Extract the [x, y] coordinate from the center of the cell holding the provided text.  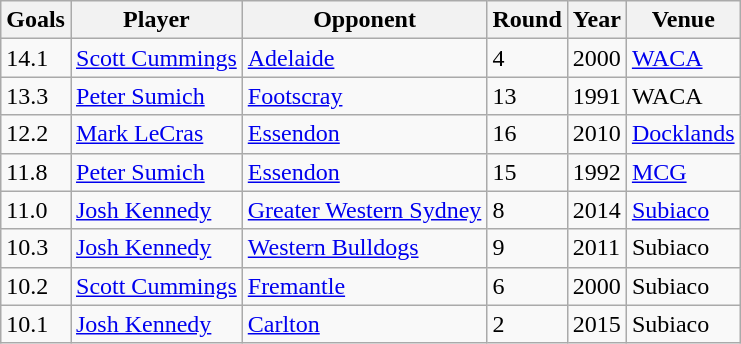
Year [596, 20]
11.8 [36, 172]
10.2 [36, 286]
Venue [683, 20]
Round [527, 20]
Western Bulldogs [364, 248]
1992 [596, 172]
2014 [596, 210]
2015 [596, 324]
Carlton [364, 324]
Player [156, 20]
6 [527, 286]
1991 [596, 96]
9 [527, 248]
8 [527, 210]
16 [527, 134]
2011 [596, 248]
10.1 [36, 324]
Greater Western Sydney [364, 210]
12.2 [36, 134]
Adelaide [364, 58]
Footscray [364, 96]
13.3 [36, 96]
Goals [36, 20]
2010 [596, 134]
13 [527, 96]
10.3 [36, 248]
Mark LeCras [156, 134]
2 [527, 324]
4 [527, 58]
Fremantle [364, 286]
14.1 [36, 58]
15 [527, 172]
Opponent [364, 20]
11.0 [36, 210]
Docklands [683, 134]
MCG [683, 172]
